Extract the [x, y] coordinate from the center of the cell holding the provided text.  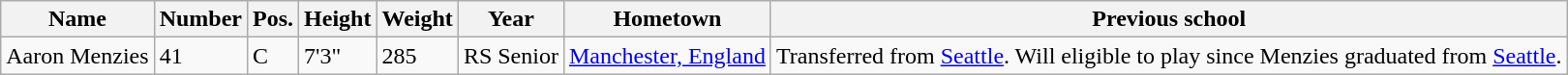
Transferred from Seattle. Will eligible to play since Menzies graduated from Seattle. [1169, 56]
RS Senior [511, 56]
Number [200, 19]
41 [200, 56]
Name [77, 19]
C [273, 56]
Hometown [667, 19]
Aaron Menzies [77, 56]
7'3" [338, 56]
Weight [417, 19]
Previous school [1169, 19]
Manchester, England [667, 56]
Height [338, 19]
Year [511, 19]
Pos. [273, 19]
285 [417, 56]
